Return the (X, Y) coordinate for the center point of the cell that contains the specified text.  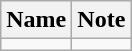
Note (102, 20)
Name (36, 20)
